Find where the given text appears and provide that cell's center as [X, Y] coordinate. 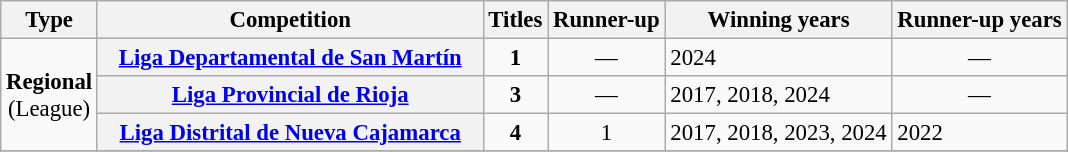
Runner-up [606, 20]
2017, 2018, 2023, 2024 [778, 133]
Type [50, 20]
Regional(League) [50, 96]
Liga Provincial de Rioja [290, 95]
2022 [980, 133]
Competition [290, 20]
4 [516, 133]
2017, 2018, 2024 [778, 95]
2024 [778, 58]
Liga Distrital de Nueva Cajamarca [290, 133]
Titles [516, 20]
3 [516, 95]
Winning years [778, 20]
Runner-up years [980, 20]
Liga Departamental de San Martín [290, 58]
